For the text-containing cell, return its midpoint in [x, y] coordinate format. 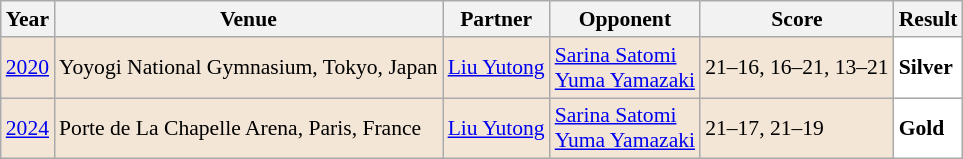
2020 [28, 68]
Gold [928, 128]
Result [928, 19]
Year [28, 19]
21–17, 21–19 [797, 128]
Score [797, 19]
Venue [248, 19]
2024 [28, 128]
Partner [496, 19]
Silver [928, 68]
21–16, 16–21, 13–21 [797, 68]
Yoyogi National Gymnasium, Tokyo, Japan [248, 68]
Opponent [625, 19]
Porte de La Chapelle Arena, Paris, France [248, 128]
